Pinpoint the cell where the given text exists, returning its [x, y] midpoint coordinate. 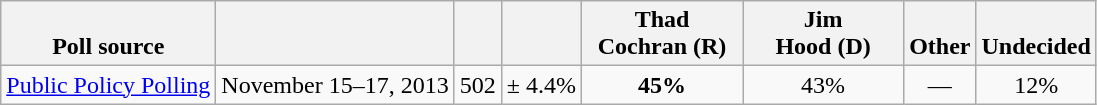
43% [824, 85]
45% [662, 85]
502 [478, 85]
Poll source [108, 34]
— [940, 85]
Public Policy Polling [108, 85]
12% [1036, 85]
ThadCochran (R) [662, 34]
± 4.4% [541, 85]
Undecided [1036, 34]
JimHood (D) [824, 34]
Other [940, 34]
November 15–17, 2013 [335, 85]
